Return the [X, Y] coordinate for the center point of the cell that contains the specified text.  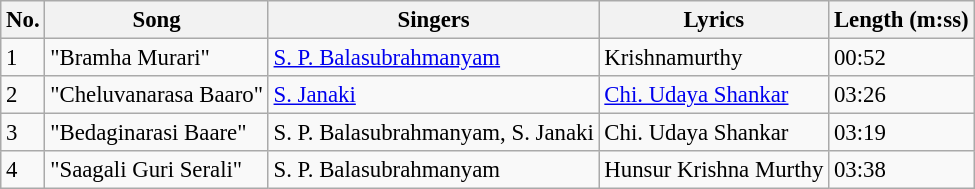
Length (m:ss) [902, 20]
No. [23, 20]
4 [23, 170]
Hunsur Krishna Murthy [714, 170]
"Bedaginarasi Baare" [156, 133]
2 [23, 95]
1 [23, 58]
03:26 [902, 95]
"Cheluvanarasa Baaro" [156, 95]
00:52 [902, 58]
Krishnamurthy [714, 58]
S. Janaki [434, 95]
"Saagali Guri Serali" [156, 170]
S. P. Balasubrahmanyam, S. Janaki [434, 133]
Lyrics [714, 20]
Singers [434, 20]
03:38 [902, 170]
3 [23, 133]
03:19 [902, 133]
Song [156, 20]
"Bramha Murari" [156, 58]
